From the cell containing the given text, extract its center point as (x, y) coordinate. 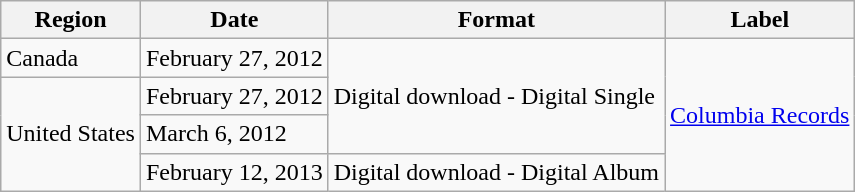
Region (71, 20)
March 6, 2012 (234, 134)
Columbia Records (760, 115)
United States (71, 134)
Canada (71, 58)
Label (760, 20)
Format (496, 20)
February 12, 2013 (234, 172)
Digital download - Digital Single (496, 96)
Digital download - Digital Album (496, 172)
Date (234, 20)
